Determine the [X, Y] coordinate at the center of the cell enclosing the given text.  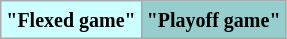
"Flexed game" [71, 20]
"Playoff game" [214, 20]
